For the text-containing cell, return its midpoint in [X, Y] coordinate format. 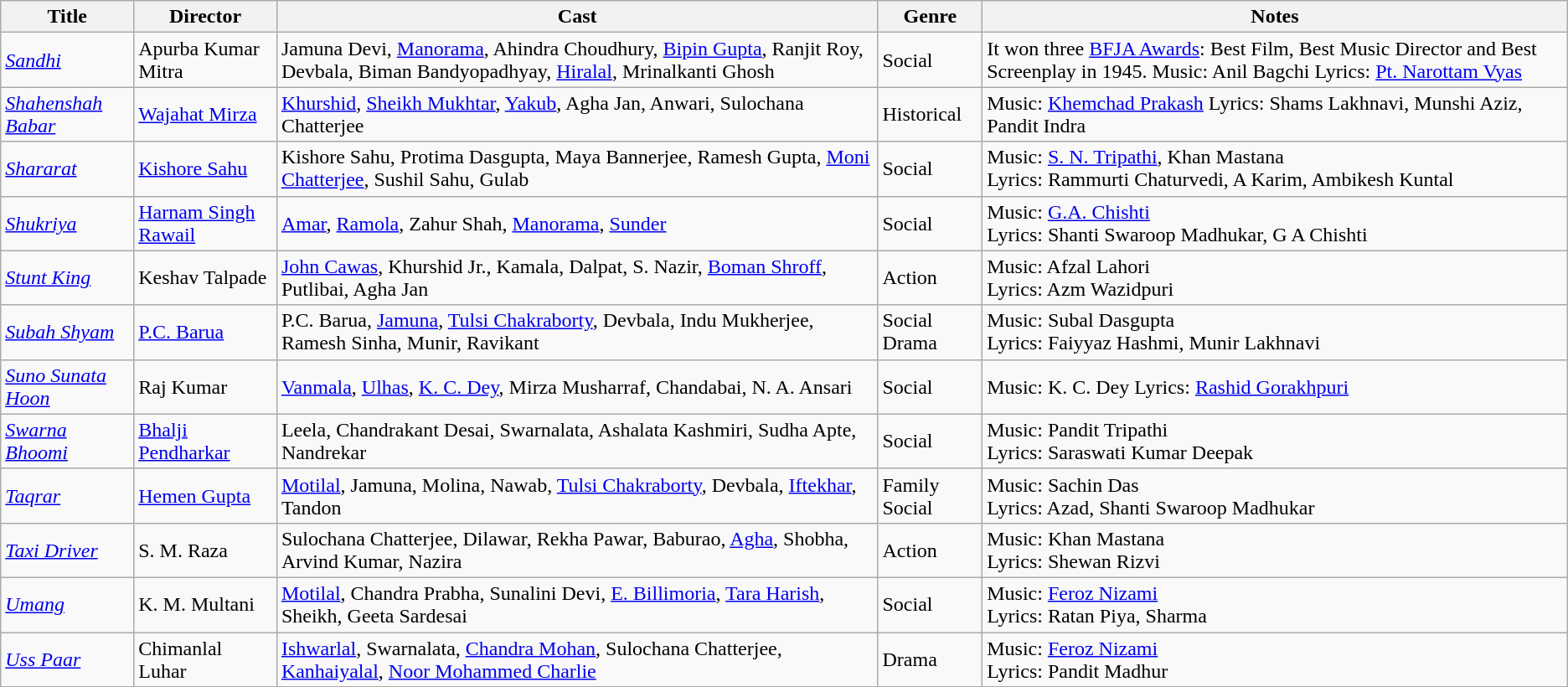
Leela, Chandrakant Desai, Swarnalata, Ashalata Kashmiri, Sudha Apte, Nandrekar [577, 441]
Swarna Bhoomi [67, 441]
K. M. Multani [206, 605]
John Cawas, Khurshid Jr., Kamala, Dalpat, S. Nazir, Boman Shroff, Putlibai, Agha Jan [577, 278]
Sandhi [67, 60]
Suno Sunata Hoon [67, 387]
Family Social [930, 496]
Umang [67, 605]
Bhalji Pendharkar [206, 441]
Taxi Driver [67, 550]
Genre [930, 17]
Music: Afzal LahoriLyrics: Azm Wazidpuri [1275, 278]
Kishore Sahu [206, 169]
Director [206, 17]
Title [67, 17]
Motilal, Chandra Prabha, Sunalini Devi, E. Billimoria, Tara Harish, Sheikh, Geeta Sardesai [577, 605]
Stunt King [67, 278]
Wajahat Mirza [206, 114]
P.C. Barua [206, 332]
Motilal, Jamuna, Molina, Nawab, Tulsi Chakraborty, Devbala, Iftekhar, Tandon [577, 496]
Uss Paar [67, 659]
Shahenshah Babar [67, 114]
Shukriya [67, 223]
Raj Kumar [206, 387]
Taqrar [67, 496]
Music: Sachin DasLyrics: Azad, Shanti Swaroop Madhukar [1275, 496]
Kishore Sahu, Protima Dasgupta, Maya Bannerjee, Ramesh Gupta, Moni Chatterjee, Sushil Sahu, Gulab [577, 169]
P.C. Barua, Jamuna, Tulsi Chakraborty, Devbala, Indu Mukherjee, Ramesh Sinha, Munir, Ravikant [577, 332]
Hemen Gupta [206, 496]
It won three BFJA Awards: Best Film, Best Music Director and Best Screenplay in 1945. Music: Anil Bagchi Lyrics: Pt. Narottam Vyas [1275, 60]
Khurshid, Sheikh Mukhtar, Yakub, Agha Jan, Anwari, Sulochana Chatterjee [577, 114]
Amar, Ramola, Zahur Shah, Manorama, Sunder [577, 223]
Music: Pandit TripathiLyrics: Saraswati Kumar Deepak [1275, 441]
Music: Khan MastanaLyrics: Shewan Rizvi [1275, 550]
Historical [930, 114]
Ishwarlal, Swarnalata, Chandra Mohan, Sulochana Chatterjee, Kanhaiyalal, Noor Mohammed Charlie [577, 659]
Music: Khemchad Prakash Lyrics: Shams Lakhnavi, Munshi Aziz, Pandit Indra [1275, 114]
Notes [1275, 17]
Apurba Kumar Mitra [206, 60]
Chimanlal Luhar [206, 659]
Music: K. C. Dey Lyrics: Rashid Gorakhpuri [1275, 387]
Social Drama [930, 332]
Music: G.A. ChishtiLyrics: Shanti Swaroop Madhukar, G A Chishti [1275, 223]
Music: Feroz NizamiLyrics: Ratan Piya, Sharma [1275, 605]
Shararat [67, 169]
Vanmala, Ulhas, K. C. Dey, Mirza Musharraf, Chandabai, N. A. Ansari [577, 387]
Drama [930, 659]
Music: S. N. Tripathi, Khan MastanaLyrics: Rammurti Chaturvedi, A Karim, Ambikesh Kuntal [1275, 169]
Music: Subal DasguptaLyrics: Faiyyaz Hashmi, Munir Lakhnavi [1275, 332]
S. M. Raza [206, 550]
Subah Shyam [67, 332]
Music: Feroz NizamiLyrics: Pandit Madhur [1275, 659]
Cast [577, 17]
Jamuna Devi, Manorama, Ahindra Choudhury, Bipin Gupta, Ranjit Roy, Devbala, Biman Bandyopadhyay, Hiralal, Mrinalkanti Ghosh [577, 60]
Harnam Singh Rawail [206, 223]
Keshav Talpade [206, 278]
Sulochana Chatterjee, Dilawar, Rekha Pawar, Baburao, Agha, Shobha, Arvind Kumar, Nazira [577, 550]
